Return the [x, y] coordinate for the center point of the cell that contains the specified text.  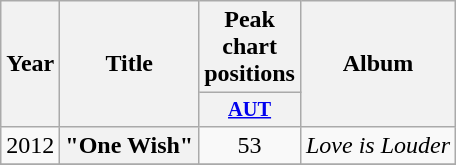
53 [250, 145]
"One Wish" [130, 145]
2012 [30, 145]
Album [378, 64]
Peak chart positions [250, 47]
Love is Louder [378, 145]
AUT [250, 110]
Title [130, 64]
Year [30, 64]
